Capture the cell that displays the provided text and extract its (x, y) central coordinate. 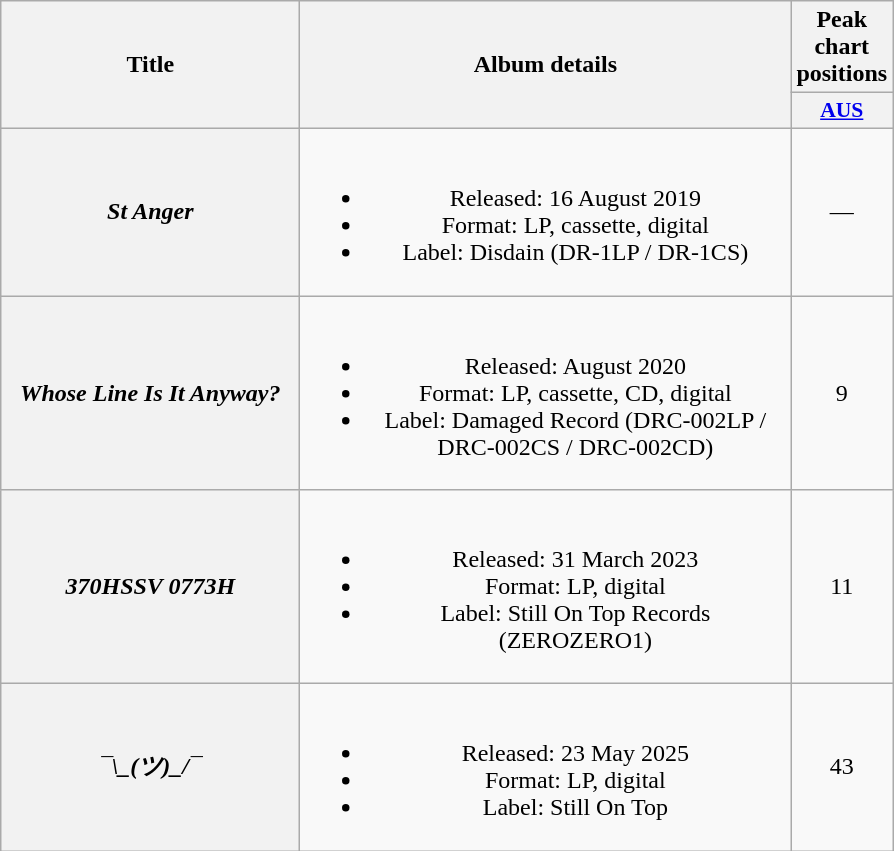
Title (150, 65)
Whose Line Is It Anyway? (150, 393)
Album details (546, 65)
— (842, 212)
Released: 16 August 2019Format: LP, cassette, digitalLabel: Disdain (DR-1LP / DR-1CS) (546, 212)
Released: 23 May 2025Format: LP, digitalLabel: Still On Top (546, 768)
AUS (842, 111)
11 (842, 587)
370HSSV 0773H (150, 587)
St Anger (150, 212)
¯\_(ツ)_/¯ (150, 768)
9 (842, 393)
43 (842, 768)
Peak chart positions (842, 47)
Released: August 2020Format: LP, cassette, CD, digitalLabel: Damaged Record (DRC-002LP / DRC-002CS / DRC-002CD) (546, 393)
Released: 31 March 2023Format: LP, digitalLabel: Still On Top Records (ZEROZERO1) (546, 587)
